Output the [x, y] coordinate of the center of the cell containing the given text.  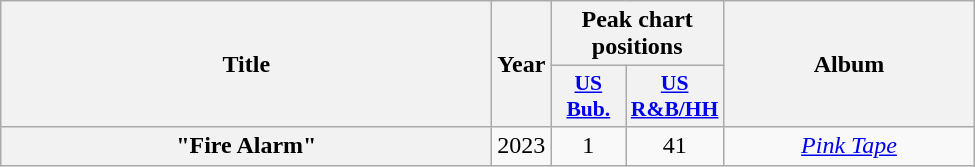
USR&B/HH [675, 96]
Peak chart positions [638, 34]
USBub. [588, 96]
Album [848, 64]
Pink Tape [848, 146]
Title [246, 64]
2023 [522, 146]
Year [522, 64]
"Fire Alarm" [246, 146]
41 [675, 146]
1 [588, 146]
